Extract the [x, y] coordinate from the center of the cell holding the provided text.  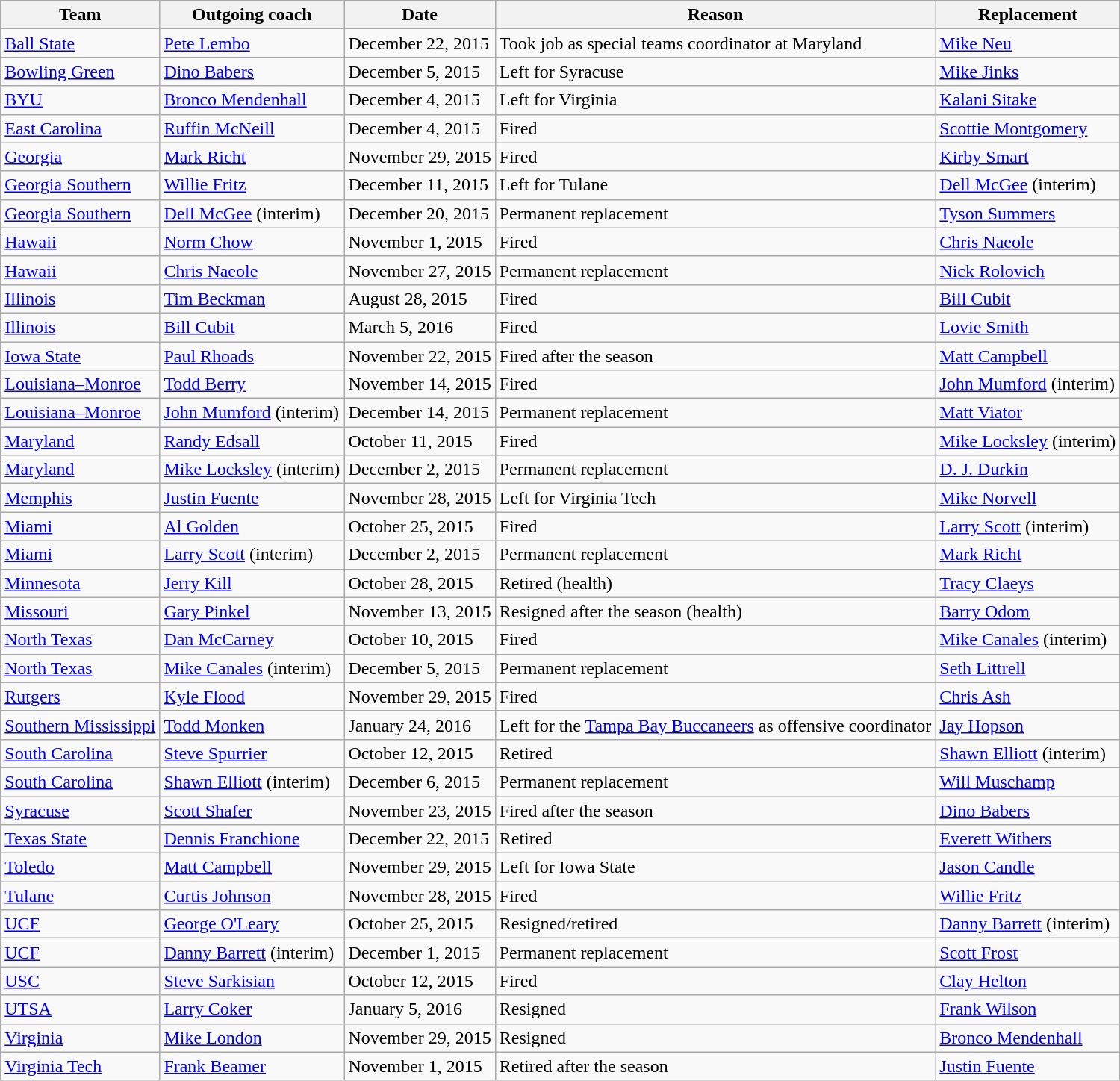
December 14, 2015 [420, 413]
Scott Frost [1027, 953]
Gary Pinkel [252, 611]
Dan McCarney [252, 640]
Outgoing coach [252, 15]
Tim Beckman [252, 299]
Chris Ash [1027, 697]
Retired after the season [715, 1066]
Reason [715, 15]
Kirby Smart [1027, 157]
Norm Chow [252, 242]
March 5, 2016 [420, 327]
Rutgers [81, 697]
East Carolina [81, 128]
Southern Mississippi [81, 725]
November 13, 2015 [420, 611]
Tulane [81, 896]
Memphis [81, 498]
Iowa State [81, 356]
November 27, 2015 [420, 270]
BYU [81, 100]
Jason Candle [1027, 867]
Mike Jinks [1027, 72]
October 11, 2015 [420, 441]
Left for Iowa State [715, 867]
Ball State [81, 43]
Randy Edsall [252, 441]
Todd Berry [252, 384]
Mike Norvell [1027, 498]
USC [81, 981]
Pete Lembo [252, 43]
Steve Spurrier [252, 753]
Steve Sarkisian [252, 981]
UTSA [81, 1009]
Left for Tulane [715, 185]
Kyle Flood [252, 697]
Syracuse [81, 810]
Took job as special teams coordinator at Maryland [715, 43]
Left for Virginia Tech [715, 498]
Missouri [81, 611]
Mike Neu [1027, 43]
Tyson Summers [1027, 214]
December 1, 2015 [420, 953]
November 23, 2015 [420, 810]
Bowling Green [81, 72]
Resigned/retired [715, 924]
Seth Littrell [1027, 668]
November 14, 2015 [420, 384]
Replacement [1027, 15]
Paul Rhoads [252, 356]
Virginia Tech [81, 1066]
October 28, 2015 [420, 583]
Left for the Tampa Bay Buccaneers as offensive coordinator [715, 725]
Texas State [81, 839]
Team [81, 15]
Date [420, 15]
Todd Monken [252, 725]
Frank Wilson [1027, 1009]
January 5, 2016 [420, 1009]
Resigned after the season (health) [715, 611]
Matt Viator [1027, 413]
Al Golden [252, 526]
Kalani Sitake [1027, 100]
Left for Virginia [715, 100]
D. J. Durkin [1027, 470]
Dennis Franchione [252, 839]
Tracy Claeys [1027, 583]
Toledo [81, 867]
October 10, 2015 [420, 640]
Virginia [81, 1038]
Minnesota [81, 583]
Retired (health) [715, 583]
Scott Shafer [252, 810]
Lovie Smith [1027, 327]
Barry Odom [1027, 611]
December 11, 2015 [420, 185]
Frank Beamer [252, 1066]
August 28, 2015 [420, 299]
Will Muschamp [1027, 782]
George O'Leary [252, 924]
Scottie Montgomery [1027, 128]
Mike London [252, 1038]
Georgia [81, 157]
Jay Hopson [1027, 725]
Nick Rolovich [1027, 270]
Larry Coker [252, 1009]
Ruffin McNeill [252, 128]
Everett Withers [1027, 839]
December 20, 2015 [420, 214]
November 22, 2015 [420, 356]
January 24, 2016 [420, 725]
Clay Helton [1027, 981]
Curtis Johnson [252, 896]
Left for Syracuse [715, 72]
December 6, 2015 [420, 782]
Jerry Kill [252, 583]
